Search for the cell housing the specified text and yield its [X, Y] center coordinate. 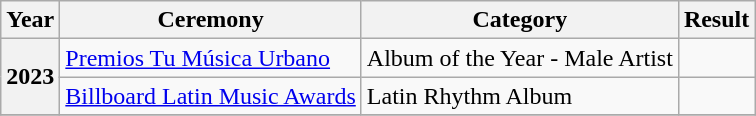
Premios Tu Música Urbano [211, 58]
2023 [30, 77]
Latin Rhythm Album [520, 96]
Album of the Year - Male Artist [520, 58]
Category [520, 20]
Billboard Latin Music Awards [211, 96]
Result [716, 20]
Year [30, 20]
Ceremony [211, 20]
